From the cell containing the given text, extract its center point as (X, Y) coordinate. 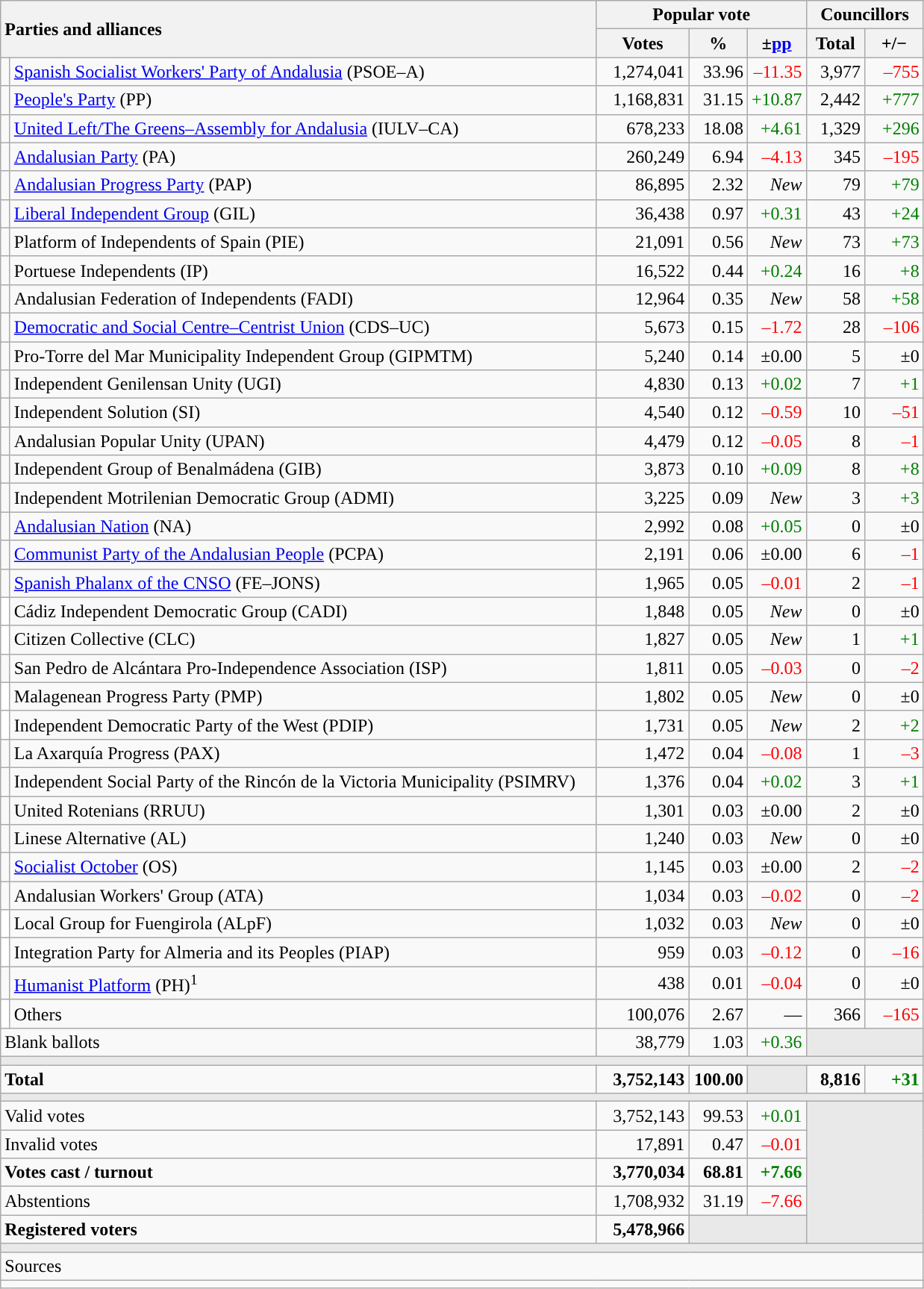
+58 (894, 299)
1,168,831 (643, 100)
Platform of Independents of Spain (PIE) (303, 242)
99.53 (718, 1116)
6.94 (718, 157)
3,873 (643, 469)
+79 (894, 185)
959 (643, 952)
Popular vote (702, 15)
Independent Motrilenian Democratic Group (ADMI) (303, 498)
1,032 (643, 924)
4,479 (643, 441)
36,438 (643, 213)
678,233 (643, 128)
+4.61 (776, 128)
+2 (894, 725)
Sources (462, 1266)
Valid votes (299, 1116)
5,240 (643, 356)
3,977 (836, 72)
28 (836, 327)
1,274,041 (643, 72)
Others (303, 1014)
2.32 (718, 185)
Andalusian Party (PA) (303, 157)
0.08 (718, 526)
79 (836, 185)
+0.31 (776, 213)
1,848 (643, 611)
2,992 (643, 526)
58 (836, 299)
Andalusian Popular Unity (UPAN) (303, 441)
0.97 (718, 213)
Andalusian Federation of Independents (FADI) (303, 299)
Andalusian Progress Party (PAP) (303, 185)
0.06 (718, 555)
12,964 (643, 299)
— (776, 1014)
1.03 (718, 1042)
–7.66 (776, 1201)
438 (643, 984)
Cádiz Independent Democratic Group (CADI) (303, 611)
–1.72 (776, 327)
Pro-Torre del Mar Municipality Independent Group (GIPMTM) (303, 356)
+0.05 (776, 526)
Independent Solution (SI) (303, 413)
Andalusian Workers' Group (ATA) (303, 896)
Independent Genilensan Unity (UGI) (303, 384)
0.15 (718, 327)
1,329 (836, 128)
Councillors (864, 15)
1,240 (643, 839)
Blank ballots (299, 1042)
0.10 (718, 469)
7 (836, 384)
–0.02 (776, 896)
0.44 (718, 270)
+0.24 (776, 270)
5 (836, 356)
5,673 (643, 327)
0.35 (718, 299)
1,802 (643, 696)
±pp (776, 43)
345 (836, 157)
Registered voters (299, 1229)
2,191 (643, 555)
31.15 (718, 100)
+/− (894, 43)
–106 (894, 327)
+24 (894, 213)
73 (836, 242)
+0.36 (776, 1042)
3,770,034 (643, 1173)
United Left/The Greens–Assembly for Andalusia (IULV–CA) (303, 128)
+777 (894, 100)
Spanish Phalanx of the CNSO (FE–JONS) (303, 583)
+3 (894, 498)
Malagenean Progress Party (PMP) (303, 696)
1,472 (643, 753)
+0.01 (776, 1116)
1,827 (643, 640)
0.47 (718, 1144)
Local Group for Fuengirola (ALpF) (303, 924)
1,708,932 (643, 1201)
4,540 (643, 413)
260,249 (643, 157)
8,816 (836, 1079)
1,965 (643, 583)
Integration Party for Almeria and its Peoples (PIAP) (303, 952)
–0.08 (776, 753)
0.14 (718, 356)
Liberal Independent Group (GIL) (303, 213)
31.19 (718, 1201)
Independent Social Party of the Rincón de la Victoria Municipality (PSIMRV) (303, 781)
–0.05 (776, 441)
Spanish Socialist Workers' Party of Andalusia (PSOE–A) (303, 72)
1,301 (643, 810)
0.01 (718, 984)
Socialist October (OS) (303, 867)
38,779 (643, 1042)
–0.03 (776, 668)
–0.04 (776, 984)
–755 (894, 72)
0.13 (718, 384)
United Rotenians (RRUU) (303, 810)
68.81 (718, 1173)
18.08 (718, 128)
–3 (894, 753)
Humanist Platform (PH)1 (303, 984)
1,034 (643, 896)
La Axarquía Progress (PAX) (303, 753)
17,891 (643, 1144)
1,376 (643, 781)
–0.12 (776, 952)
Linese Alternative (AL) (303, 839)
+73 (894, 242)
Invalid votes (299, 1144)
+0.09 (776, 469)
–16 (894, 952)
+10.87 (776, 100)
–165 (894, 1014)
43 (836, 213)
–11.35 (776, 72)
5,478,966 (643, 1229)
16 (836, 270)
100,076 (643, 1014)
10 (836, 413)
+31 (894, 1079)
–51 (894, 413)
0.56 (718, 242)
Independent Democratic Party of the West (PDIP) (303, 725)
1,731 (643, 725)
San Pedro de Alcántara Pro-Independence Association (ISP) (303, 668)
1,145 (643, 867)
4,830 (643, 384)
Communist Party of the Andalusian People (PCPA) (303, 555)
Parties and alliances (299, 29)
2.67 (718, 1014)
+296 (894, 128)
–4.13 (776, 157)
Votes (643, 43)
33.96 (718, 72)
People's Party (PP) (303, 100)
Citizen Collective (CLC) (303, 640)
6 (836, 555)
Independent Group of Benalmádena (GIB) (303, 469)
Democratic and Social Centre–Centrist Union (CDS–UC) (303, 327)
86,895 (643, 185)
16,522 (643, 270)
2,442 (836, 100)
Votes cast / turnout (299, 1173)
+7.66 (776, 1173)
1,811 (643, 668)
–0.59 (776, 413)
3,225 (643, 498)
21,091 (643, 242)
–195 (894, 157)
Abstentions (299, 1201)
% (718, 43)
Portuese Independents (IP) (303, 270)
0.09 (718, 498)
366 (836, 1014)
100.00 (718, 1079)
Andalusian Nation (NA) (303, 526)
